Scan for the cell matching the given text and deliver its (X, Y) coordinate at center. 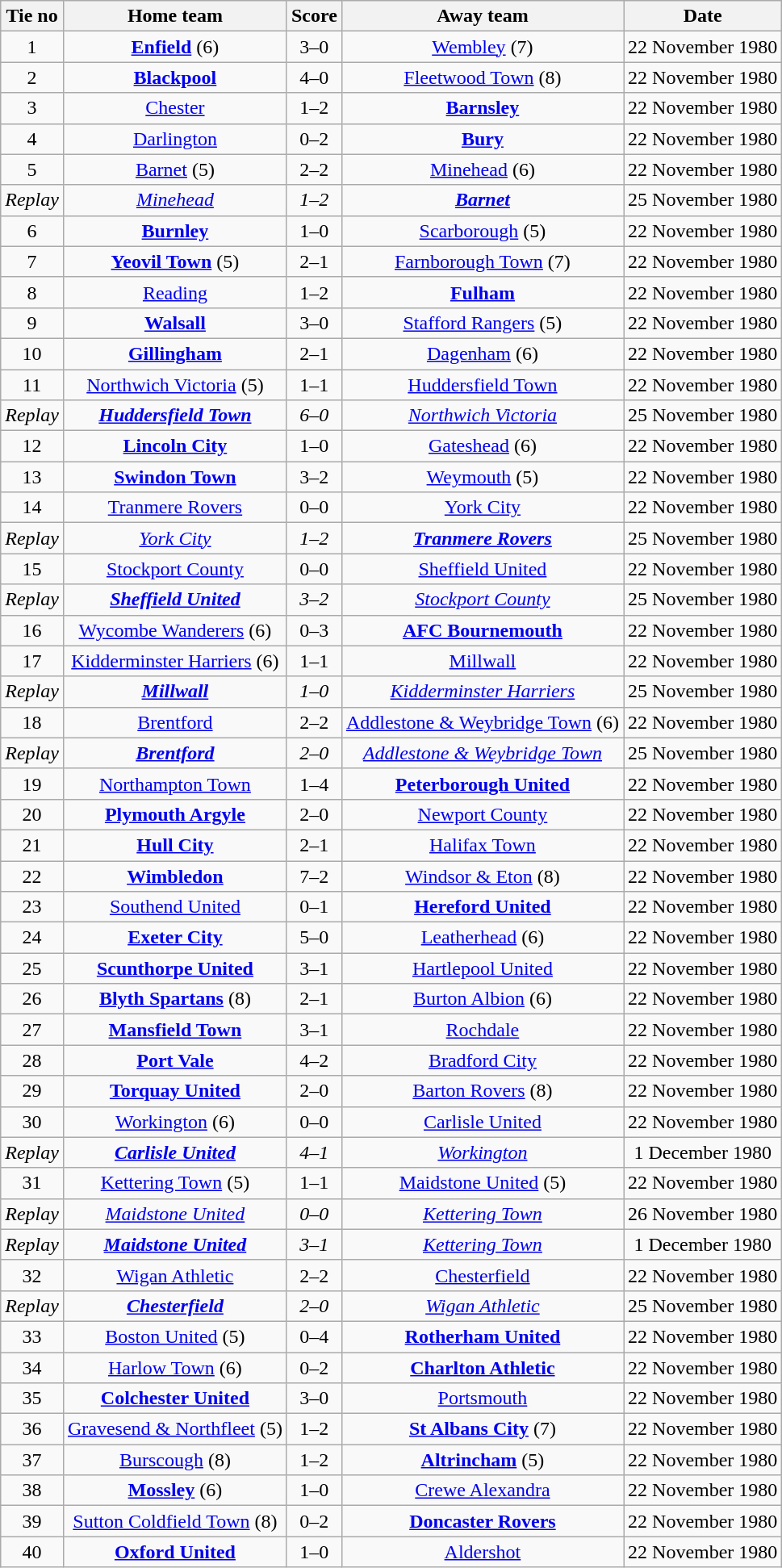
21 (32, 845)
Maidstone United (5) (483, 1183)
Burscough (8) (174, 1460)
2 (32, 77)
Colchester United (174, 1399)
29 (32, 1091)
Harlow Town (6) (174, 1368)
26 November 1980 (703, 1214)
AFC Bournemouth (483, 630)
Lincoln City (174, 446)
Weymouth (5) (483, 477)
Scarborough (5) (483, 231)
Bradford City (483, 1060)
Scunthorpe United (174, 968)
Rotherham United (483, 1336)
24 (32, 938)
4 (32, 139)
Rochdale (483, 1030)
Plymouth Argyle (174, 814)
Northwich Victoria (483, 416)
4–2 (314, 1060)
33 (32, 1336)
Peterborough United (483, 784)
Portsmouth (483, 1399)
Blyth Spartans (8) (174, 999)
Darlington (174, 139)
Burnley (174, 231)
35 (32, 1399)
19 (32, 784)
30 (32, 1122)
36 (32, 1429)
1–4 (314, 784)
Blackpool (174, 77)
Northwich Victoria (5) (174, 385)
Altrincham (5) (483, 1460)
Southend United (174, 907)
Date (703, 16)
Addlestone & Weybridge Town (6) (483, 722)
Mansfield Town (174, 1030)
11 (32, 385)
5 (32, 169)
6 (32, 231)
Workington (6) (174, 1122)
32 (32, 1275)
0–4 (314, 1336)
Burton Albion (6) (483, 999)
Gillingham (174, 353)
27 (32, 1030)
Crewe Alexandra (483, 1491)
Away team (483, 16)
31 (32, 1183)
Bury (483, 139)
Tie no (32, 16)
3 (32, 108)
4–0 (314, 77)
Windsor & Eton (8) (483, 876)
7–2 (314, 876)
13 (32, 477)
Minehead (174, 200)
Reading (174, 292)
17 (32, 661)
5–0 (314, 938)
Torquay United (174, 1091)
Barton Rovers (8) (483, 1091)
Oxford United (174, 1552)
0–1 (314, 907)
Dagenham (6) (483, 353)
40 (32, 1552)
Fulham (483, 292)
Boston United (5) (174, 1336)
Newport County (483, 814)
Northampton Town (174, 784)
Walsall (174, 323)
Swindon Town (174, 477)
7 (32, 261)
Score (314, 16)
Barnet (5) (174, 169)
1 (32, 47)
16 (32, 630)
Mossley (6) (174, 1491)
Halifax Town (483, 845)
Stafford Rangers (5) (483, 323)
Kidderminster Harriers (6) (174, 661)
Home team (174, 16)
Exeter City (174, 938)
Gateshead (6) (483, 446)
28 (32, 1060)
15 (32, 569)
Wycombe Wanderers (6) (174, 630)
Port Vale (174, 1060)
0–3 (314, 630)
Kidderminster Harriers (483, 692)
4–1 (314, 1152)
Doncaster Rovers (483, 1521)
St Albans City (7) (483, 1429)
8 (32, 292)
Fleetwood Town (8) (483, 77)
12 (32, 446)
9 (32, 323)
Hartlepool United (483, 968)
37 (32, 1460)
Barnet (483, 200)
20 (32, 814)
Workington (483, 1152)
Aldershot (483, 1552)
Minehead (6) (483, 169)
Farnborough Town (7) (483, 261)
18 (32, 722)
6–0 (314, 416)
Hull City (174, 845)
Gravesend & Northfleet (5) (174, 1429)
Addlestone & Weybridge Town (483, 753)
39 (32, 1521)
Yeovil Town (5) (174, 261)
Enfield (6) (174, 47)
Hereford United (483, 907)
Wembley (7) (483, 47)
Barnsley (483, 108)
38 (32, 1491)
Wimbledon (174, 876)
26 (32, 999)
Chester (174, 108)
10 (32, 353)
Charlton Athletic (483, 1368)
14 (32, 508)
22 (32, 876)
Kettering Town (5) (174, 1183)
23 (32, 907)
Leatherhead (6) (483, 938)
34 (32, 1368)
25 (32, 968)
Sutton Coldfield Town (8) (174, 1521)
